Extract the [X, Y] coordinate from the center of the cell holding the provided text.  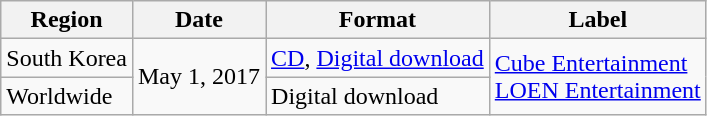
May 1, 2017 [198, 77]
Format [378, 20]
Date [198, 20]
Worldwide [67, 96]
CD, Digital download [378, 58]
Digital download [378, 96]
Label [598, 20]
Region [67, 20]
Cube EntertainmentLOEN Entertainment [598, 77]
South Korea [67, 58]
